For the text-containing cell, return its midpoint in (x, y) coordinate format. 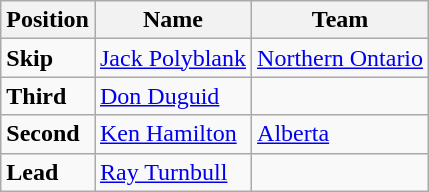
Ray Turnbull (172, 172)
Jack Polyblank (172, 58)
Position (48, 20)
Don Duguid (172, 96)
Lead (48, 172)
Ken Hamilton (172, 134)
Team (340, 20)
Name (172, 20)
Alberta (340, 134)
Second (48, 134)
Third (48, 96)
Northern Ontario (340, 58)
Skip (48, 58)
